Extract the [x, y] coordinate from the center of the cell holding the provided text.  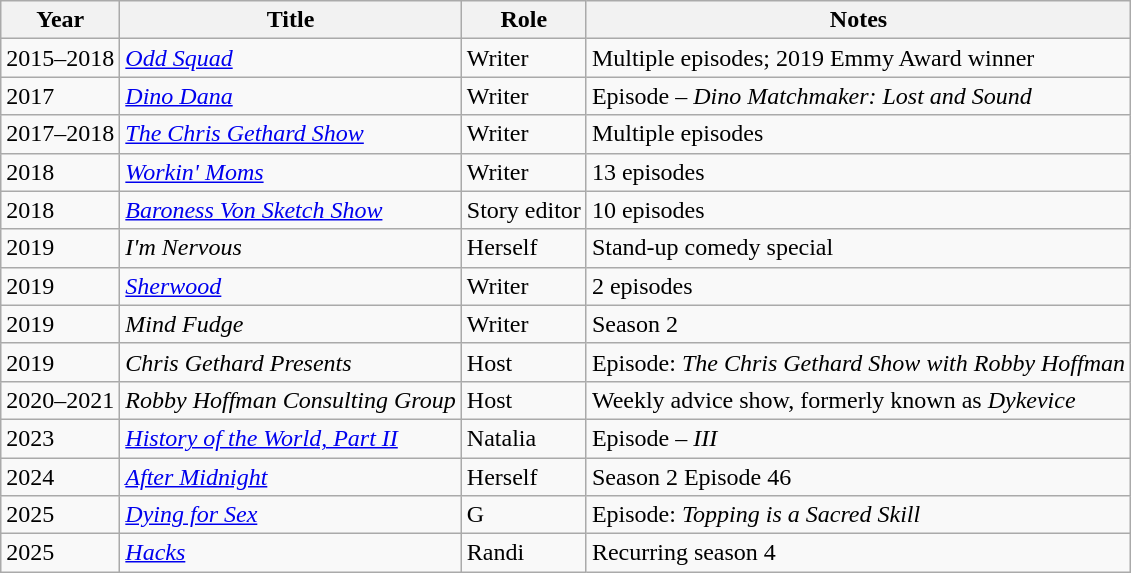
Season 2 Episode 46 [858, 477]
Natalia [524, 438]
Odd Squad [291, 58]
Episode: The Chris Gethard Show with Robby Hoffman [858, 362]
2023 [60, 438]
10 episodes [858, 210]
History of the World, Part II [291, 438]
2 episodes [858, 286]
G [524, 515]
Robby Hoffman Consulting Group [291, 400]
Multiple episodes; 2019 Emmy Award winner [858, 58]
2024 [60, 477]
Workin' Moms [291, 172]
Role [524, 20]
Chris Gethard Presents [291, 362]
Year [60, 20]
Recurring season 4 [858, 553]
Dying for Sex [291, 515]
2020–2021 [60, 400]
Notes [858, 20]
Hacks [291, 553]
2017–2018 [60, 134]
Baroness Von Sketch Show [291, 210]
Mind Fudge [291, 324]
Episode: Topping is a Sacred Skill [858, 515]
13 episodes [858, 172]
Title [291, 20]
Weekly advice show, formerly known as Dykevice [858, 400]
I'm Nervous [291, 248]
After Midnight [291, 477]
Randi [524, 553]
Sherwood [291, 286]
The Chris Gethard Show [291, 134]
Story editor [524, 210]
Season 2 [858, 324]
Stand-up comedy special [858, 248]
Episode – Dino Matchmaker: Lost and Sound [858, 96]
2017 [60, 96]
Episode – III [858, 438]
Dino Dana [291, 96]
Multiple episodes [858, 134]
2015–2018 [60, 58]
